Return the [X, Y] coordinate for the center point of the cell that contains the specified text.  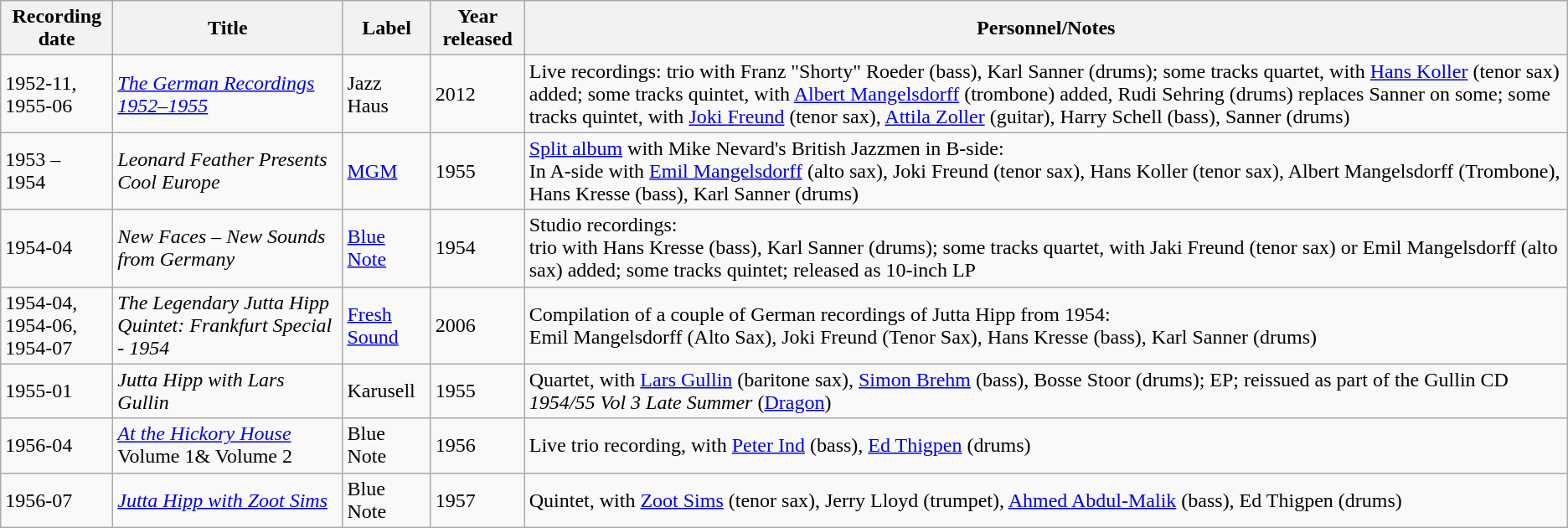
The German Recordings 1952–1955 [228, 94]
1954-04 [57, 248]
2012 [477, 94]
Jazz Haus [387, 94]
Label [387, 28]
Year released [477, 28]
Leonard Feather Presents Cool Europe [228, 171]
1954-04, 1954-06, 1954-07 [57, 325]
1954 [477, 248]
At the Hickory House Volume 1& Volume 2 [228, 446]
1956-04 [57, 446]
Title [228, 28]
1953 –1954 [57, 171]
1952-11, 1955-06 [57, 94]
1957 [477, 500]
Live trio recording, with Peter Ind (bass), Ed Thigpen (drums) [1045, 446]
1956 [477, 446]
Quintet, with Zoot Sims (tenor sax), Jerry Lloyd (trumpet), Ahmed Abdul-Malik (bass), Ed Thigpen (drums) [1045, 500]
The Legendary Jutta Hipp Quintet: Frankfurt Special - 1954 [228, 325]
Recording date [57, 28]
1956-07 [57, 500]
Karusell [387, 391]
2006 [477, 325]
1955-01 [57, 391]
Jutta Hipp with Zoot Sims [228, 500]
Fresh Sound [387, 325]
New Faces – New Sounds from Germany [228, 248]
MGM [387, 171]
Personnel/Notes [1045, 28]
Jutta Hipp with Lars Gullin [228, 391]
